Return [X, Y] of the center of cell containing provided text 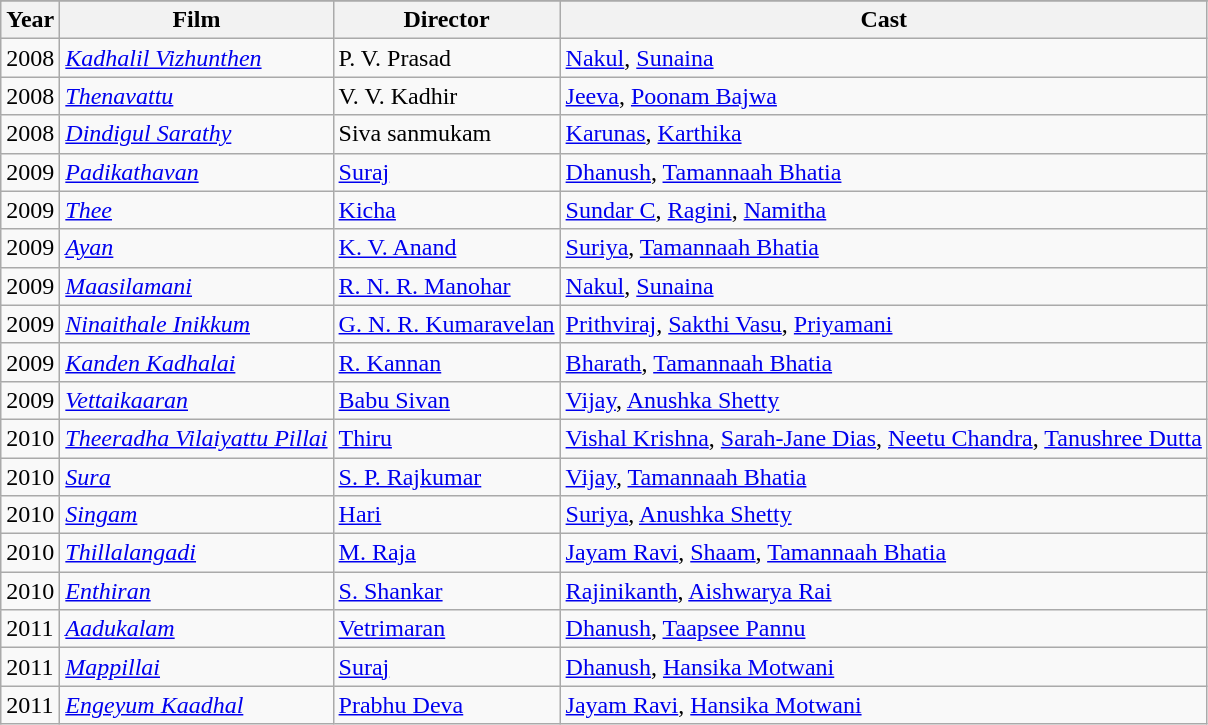
M. Raja [446, 553]
Vishal Krishna, Sarah-Jane Dias, Neetu Chandra, Tanushree Dutta [884, 438]
S. Shankar [446, 591]
Prabhu Deva [446, 705]
V. V. Kadhir [446, 96]
Film [196, 20]
Dhanush, Tamannaah Bhatia [884, 172]
Maasilamani [196, 286]
Jayam Ravi, Hansika Motwani [884, 705]
Engeyum Kaadhal [196, 705]
Jayam Ravi, Shaam, Tamannaah Bhatia [884, 553]
Singam [196, 515]
Vettaikaaran [196, 400]
Kicha [446, 210]
S. P. Rajkumar [446, 477]
Kadhalil Vizhunthen [196, 58]
Dindigul Sarathy [196, 134]
Sura [196, 477]
Rajinikanth, Aishwarya Rai [884, 591]
Suriya, Tamannaah Bhatia [884, 248]
Thiru [446, 438]
R. N. R. Manohar [446, 286]
Dhanush, Hansika Motwani [884, 667]
Thee [196, 210]
Suriya, Anushka Shetty [884, 515]
P. V. Prasad [446, 58]
Vetrimaran [446, 629]
Babu Sivan [446, 400]
Kanden Kadhalai [196, 362]
Padikathavan [196, 172]
R. Kannan [446, 362]
Thillalangadi [196, 553]
K. V. Anand [446, 248]
Dhanush, Taapsee Pannu [884, 629]
Hari [446, 515]
Vijay, Anushka Shetty [884, 400]
Prithviraj, Sakthi Vasu, Priyamani [884, 324]
Theeradha Vilaiyattu Pillai [196, 438]
Jeeva, Poonam Bajwa [884, 96]
G. N. R. Kumaravelan [446, 324]
Ninaithale Inikkum [196, 324]
Year [30, 20]
Karunas, Karthika [884, 134]
Ayan [196, 248]
Enthiran [196, 591]
Siva sanmukam [446, 134]
Director [446, 20]
Mappillai [196, 667]
Aadukalam [196, 629]
Thenavattu [196, 96]
Vijay, Tamannaah Bhatia [884, 477]
Bharath, Tamannaah Bhatia [884, 362]
Cast [884, 20]
Sundar C, Ragini, Namitha [884, 210]
